Output the [X, Y] coordinate of the center of the cell containing the given text.  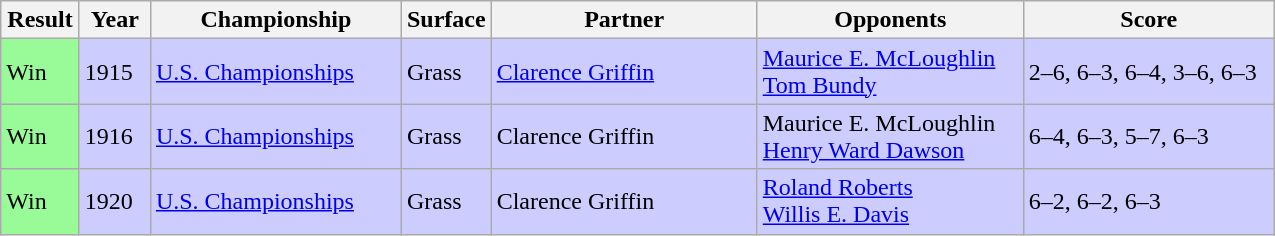
Maurice E. McLoughlin Tom Bundy [890, 72]
6–4, 6–3, 5–7, 6–3 [1148, 136]
Roland Roberts Willis E. Davis [890, 202]
Year [114, 20]
Opponents [890, 20]
Surface [446, 20]
Result [40, 20]
Partner [624, 20]
Championship [276, 20]
1916 [114, 136]
6–2, 6–2, 6–3 [1148, 202]
Maurice E. McLoughlin Henry Ward Dawson [890, 136]
Score [1148, 20]
1915 [114, 72]
1920 [114, 202]
2–6, 6–3, 6–4, 3–6, 6–3 [1148, 72]
